Scan for the cell matching the given text and deliver its (X, Y) coordinate at center. 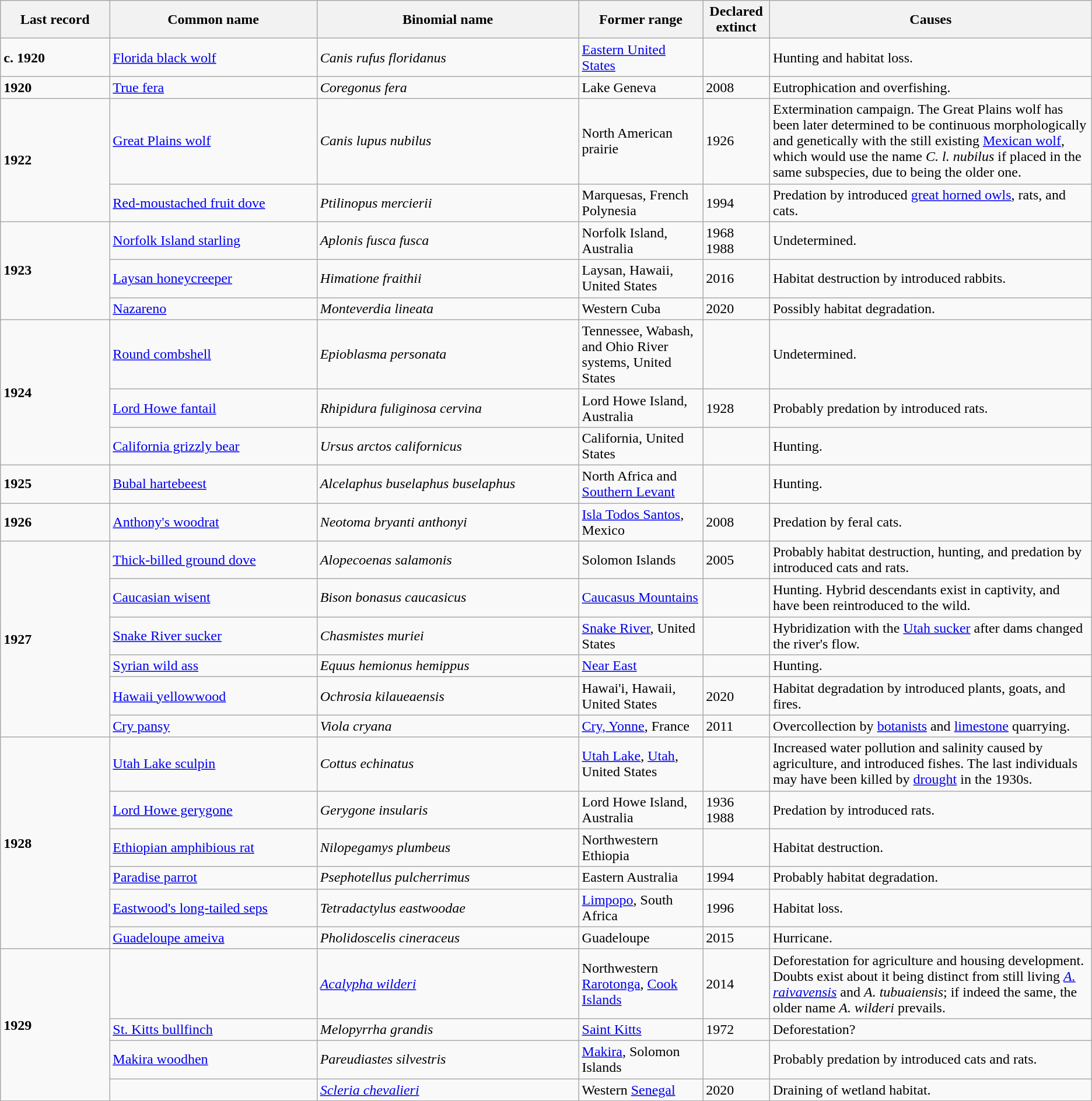
Round combshell (213, 355)
Snake River sucker (213, 636)
Gerygone insularis (448, 809)
Pholidoscelis cineraceus (448, 938)
Coregonus fera (448, 87)
North Africa and Southern Levant (640, 484)
1923 (55, 271)
Habitat loss. (930, 907)
Ptilinopus mercierii (448, 203)
Limpopo, South Africa (640, 907)
Predation by introduced great horned owls, rats, and cats. (930, 203)
Hunting and habitat loss. (930, 57)
Western Cuba (640, 308)
Deforestation? (930, 1029)
Overcollection by botanists and limestone quarrying. (930, 726)
1922 (55, 160)
Pareudiastes silvestris (448, 1059)
Tennessee, Wabash, and Ohio River systems, United States (640, 355)
Caucasus Mountains (640, 598)
Eastern United States (640, 57)
Makira, Solomon Islands (640, 1059)
Causes (930, 20)
c. 1920 (55, 57)
True fera (213, 87)
Alcelaphus buselaphus buselaphus (448, 484)
Thick-billed ground dove (213, 560)
Isla Todos Santos, Mexico (640, 521)
Binomial name (448, 20)
Bison bonasus caucasicus (448, 598)
Northwestern Ethiopia (640, 848)
Hawai'i, Hawaii, United States (640, 696)
Near East (640, 666)
Solomon Islands (640, 560)
Habitat degradation by introduced plants, goats, and fires. (930, 696)
Northwestern Rarotonga, Cook Islands (640, 983)
Hawaii yellowwood (213, 696)
1920 (55, 87)
Himatione fraithii (448, 279)
Viola cryana (448, 726)
Makira woodhen (213, 1059)
Habitat destruction by introduced rabbits. (930, 279)
Hybridization with the Utah sucker after dams changed the river's flow. (930, 636)
Predation by feral cats. (930, 521)
19681988 (736, 240)
1972 (736, 1029)
Habitat destruction. (930, 848)
Ochrosia kilaueaensis (448, 696)
Rhipidura fuliginosa cervina (448, 408)
Psephotellus pulcherrimus (448, 878)
Alopecoenas salamonis (448, 560)
Former range (640, 20)
Neotoma bryanti anthonyi (448, 521)
Probably habitat degradation. (930, 878)
Great Plains wolf (213, 141)
Canis lupus nubilus (448, 141)
Cry, Yonne, France (640, 726)
Florida black wolf (213, 57)
2016 (736, 279)
Norfolk Island, Australia (640, 240)
North American prairie (640, 141)
Tetradactylus eastwoodae (448, 907)
2011 (736, 726)
Declared extinct (736, 20)
Eutrophication and overfishing. (930, 87)
Common name (213, 20)
Marquesas, French Polynesia (640, 203)
1927 (55, 639)
Last record (55, 20)
Possibly habitat degradation. (930, 308)
Melopyrrha grandis (448, 1029)
Cottus echinatus (448, 764)
Lord Howe gerygone (213, 809)
Eastern Australia (640, 878)
Scleria chevalieri (448, 1090)
Bubal hartebeest (213, 484)
Laysan, Hawaii, United States (640, 279)
Probably predation by introduced cats and rats. (930, 1059)
Ursus arctos californicus (448, 446)
Nazareno (213, 308)
Utah Lake sculpin (213, 764)
Guadeloupe (640, 938)
Acalypha wilderi (448, 983)
Hurricane. (930, 938)
2005 (736, 560)
California, United States (640, 446)
Western Senegal (640, 1090)
Utah Lake, Utah, United States (640, 764)
Epioblasma personata (448, 355)
Chasmistes muriei (448, 636)
Canis rufus floridanus (448, 57)
Probably habitat destruction, hunting, and predation by introduced cats and rats. (930, 560)
Predation by introduced rats. (930, 809)
Monteverdia lineata (448, 308)
Hunting. Hybrid descendants exist in captivity, and have been reintroduced to the wild. (930, 598)
2015 (736, 938)
Nilopegamys plumbeus (448, 848)
Saint Kitts (640, 1029)
Anthony's woodrat (213, 521)
Eastwood's long-tailed seps (213, 907)
Equus hemionus hemippus (448, 666)
Red-moustached fruit dove (213, 203)
Caucasian wisent (213, 598)
Ethiopian amphibious rat (213, 848)
Guadeloupe ameiva (213, 938)
19361988 (736, 809)
California grizzly bear (213, 446)
1925 (55, 484)
Snake River, United States (640, 636)
Lake Geneva (640, 87)
2014 (736, 983)
Paradise parrot (213, 878)
Cry pansy (213, 726)
Lord Howe fantail (213, 408)
1929 (55, 1025)
1996 (736, 907)
Probably predation by introduced rats. (930, 408)
1924 (55, 392)
St. Kitts bullfinch (213, 1029)
Draining of wetland habitat. (930, 1090)
Aplonis fusca fusca (448, 240)
Norfolk Island starling (213, 240)
Laysan honeycreeper (213, 279)
Syrian wild ass (213, 666)
